Detect which cell encompasses the target text, then output its [X, Y] center coordinate. 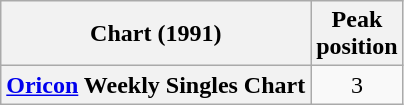
Oricon Weekly Singles Chart [156, 85]
Chart (1991) [156, 34]
Peakposition [357, 34]
3 [357, 85]
